Output the (x, y) coordinate of the center of the cell containing the given text.  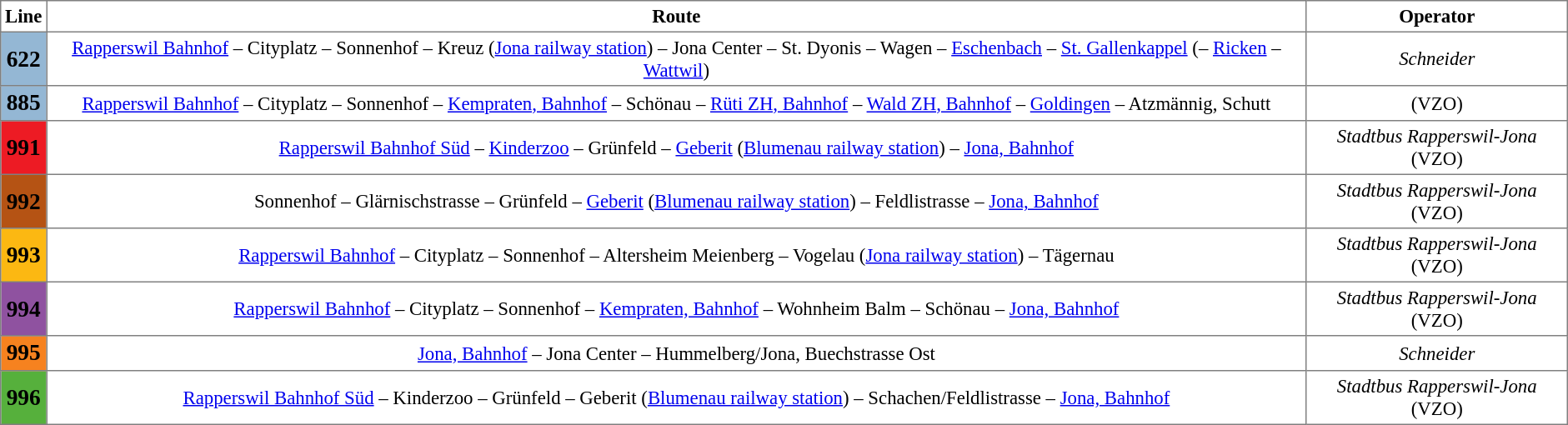
991 (23, 147)
995 (23, 353)
994 (23, 308)
622 (23, 58)
Rapperswil Bahnhof – Cityplatz – Sonnenhof – Kempraten, Bahnhof – Wohnheim Balm – Schönau – Jona, Bahnhof (677, 308)
992 (23, 201)
Jona, Bahnhof – Jona Center – Hummelberg/Jona, Buechstrasse Ost (677, 353)
(VZO) (1437, 103)
996 (23, 397)
Route (677, 17)
Rapperswil Bahnhof – Cityplatz – Sonnenhof – Kempraten, Bahnhof – Schönau – Rüti ZH, Bahnhof – Wald ZH, Bahnhof – Goldingen – Atzmännig, Schutt (677, 103)
Rapperswil Bahnhof Süd – Kinderzoo – Grünfeld – Geberit (Blumenau railway station) – Jona, Bahnhof (677, 147)
Rapperswil Bahnhof – Cityplatz – Sonnenhof – Altersheim Meienberg – Vogelau (Jona railway station) – Tägernau (677, 255)
993 (23, 255)
Operator (1437, 17)
Line (23, 17)
Sonnenhof – Glärnischstrasse – Grünfeld – Geberit (Blumenau railway station) – Feldlistrasse – Jona, Bahnhof (677, 201)
885 (23, 103)
Rapperswil Bahnhof Süd – Kinderzoo – Grünfeld – Geberit (Blumenau railway station) – Schachen/Feldlistrasse – Jona, Bahnhof (677, 397)
